Output the [x, y] coordinate of the center of the cell containing the given text.  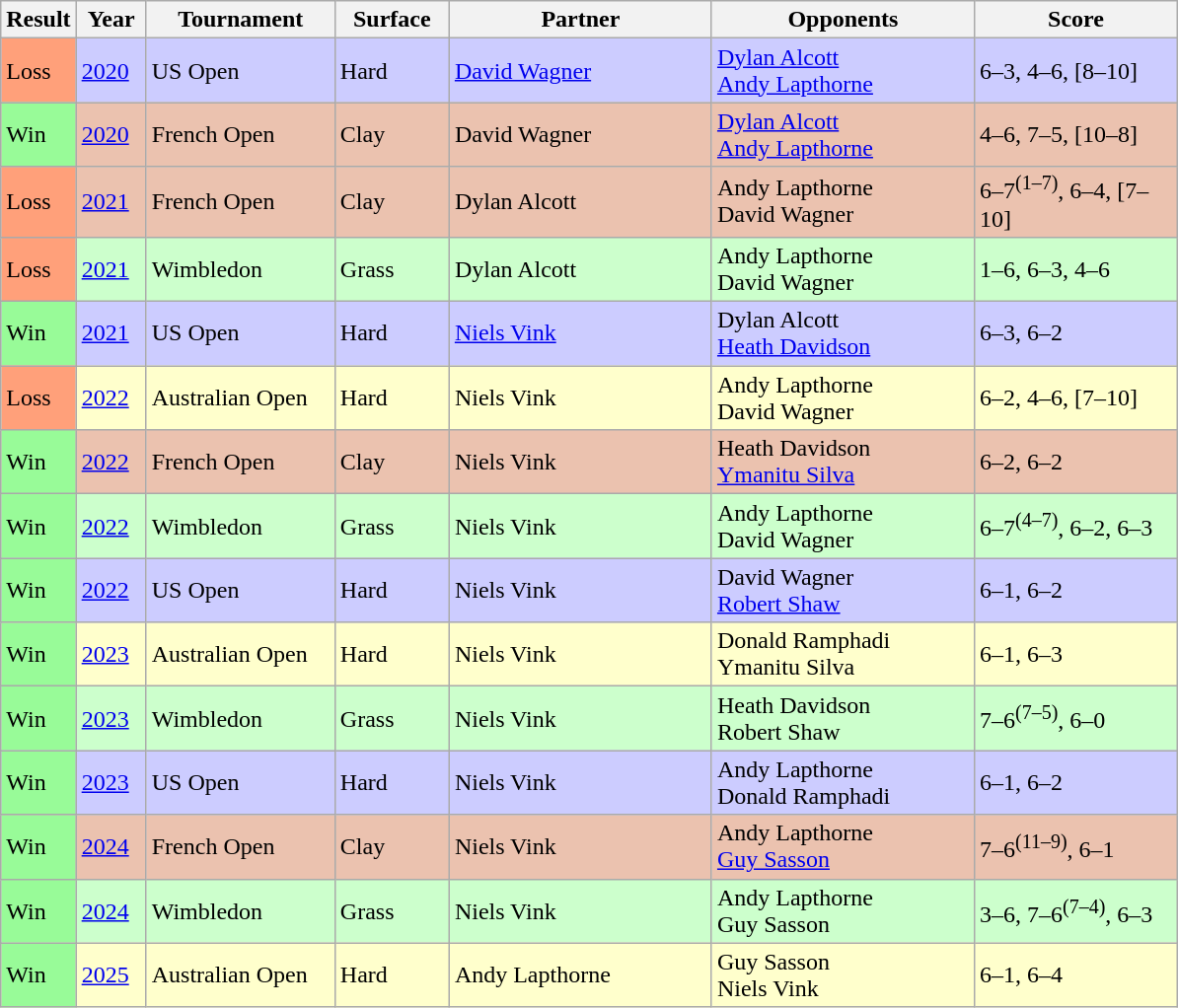
6–3, 6–2 [1075, 333]
Heath Davidson Ymanitu Silva [843, 462]
Partner [580, 20]
1–6, 6–3, 4–6 [1075, 268]
7–6(11–9), 6–1 [1075, 846]
Dylan Alcott Heath Davidson [843, 333]
Score [1075, 20]
Andy Lapthorne Donald Ramphadi [843, 783]
6–1, 6–3 [1075, 655]
6–1, 6–4 [1075, 974]
Result [38, 20]
6–2, 4–6, [7–10] [1075, 398]
David Wagner Robert Shaw [843, 590]
6–7(4–7), 6–2, 6–3 [1075, 527]
3–6, 7–6(7–4), 6–3 [1075, 911]
Guy Sasson Niels Vink [843, 974]
4–6, 7–5, [10–8] [1075, 134]
7–6(7–5), 6–0 [1075, 718]
6–2, 6–2 [1075, 462]
Year [110, 20]
Opponents [843, 20]
6–3, 4–6, [8–10] [1075, 71]
6–7(1–7), 6–4, [7–10] [1075, 202]
Surface [392, 20]
Donald Ramphadi Ymanitu Silva [843, 655]
Heath Davidson Robert Shaw [843, 718]
Tournament [241, 20]
2025 [110, 974]
Andy Lapthorne [580, 974]
